Capture the cell that displays the provided text and extract its [x, y] central coordinate. 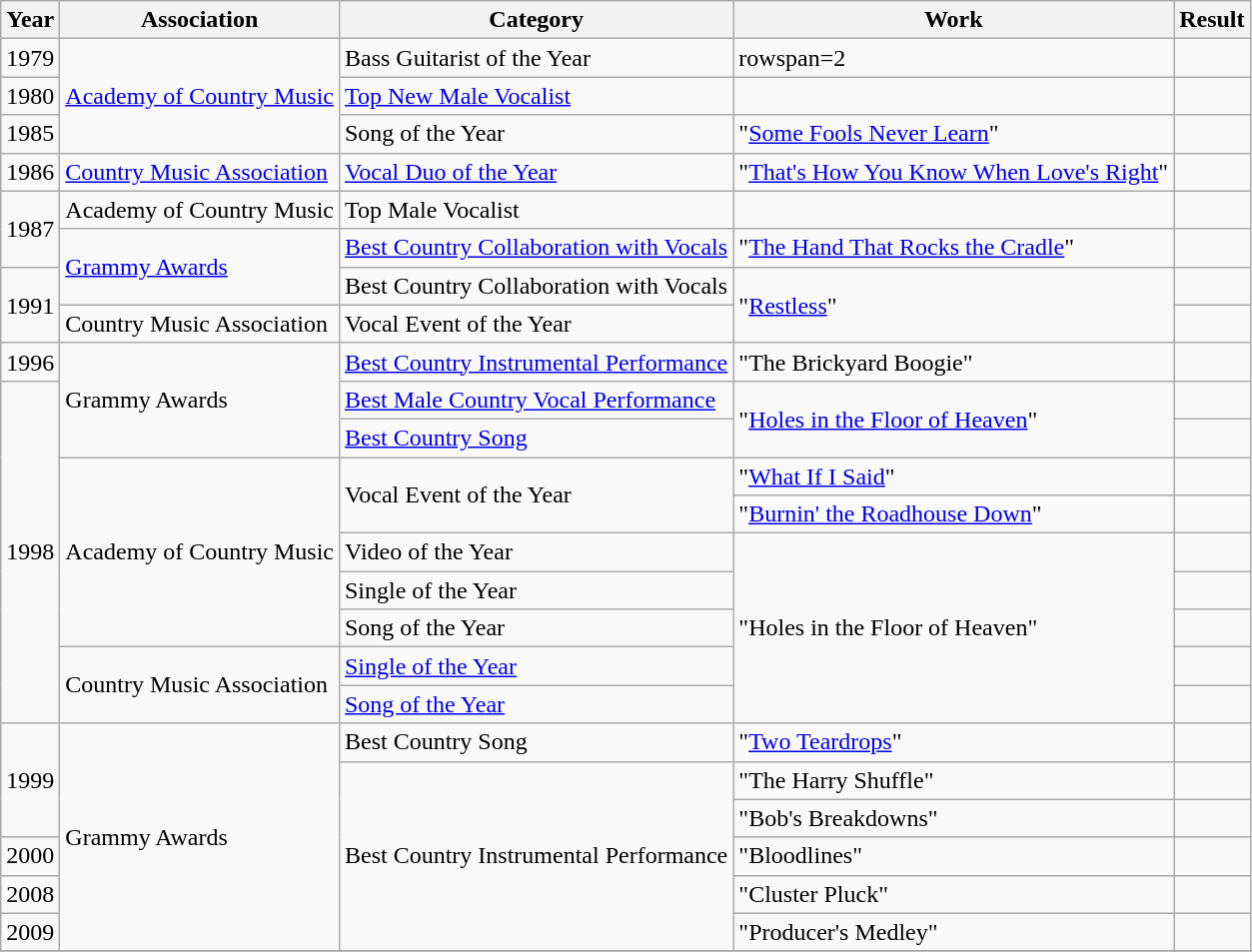
Year [30, 20]
"Restless" [953, 305]
"Bloodlines" [953, 856]
1996 [30, 362]
1987 [30, 229]
Video of the Year [536, 552]
Category [536, 20]
1985 [30, 134]
"The Harry Shuffle" [953, 780]
2009 [30, 932]
rowspan=2 [953, 58]
Top New Male Vocalist [536, 96]
Vocal Duo of the Year [536, 172]
1986 [30, 172]
2000 [30, 856]
Best Male Country Vocal Performance [536, 400]
"Bob's Breakdowns" [953, 818]
"Two Teardrops" [953, 742]
1998 [30, 551]
2008 [30, 894]
"What If I Said" [953, 476]
"The Hand That Rocks the Cradle" [953, 248]
Bass Guitarist of the Year [536, 58]
1979 [30, 58]
1999 [30, 780]
"Burnin' the Roadhouse Down" [953, 514]
Work [953, 20]
"Producer's Medley" [953, 932]
1991 [30, 305]
"The Brickyard Boogie" [953, 362]
"Cluster Pluck" [953, 894]
Top Male Vocalist [536, 210]
Result [1212, 20]
Association [200, 20]
"That's How You Know When Love's Right" [953, 172]
"Some Fools Never Learn" [953, 134]
1980 [30, 96]
